Output the (x, y) coordinate of the center of the cell containing the given text.  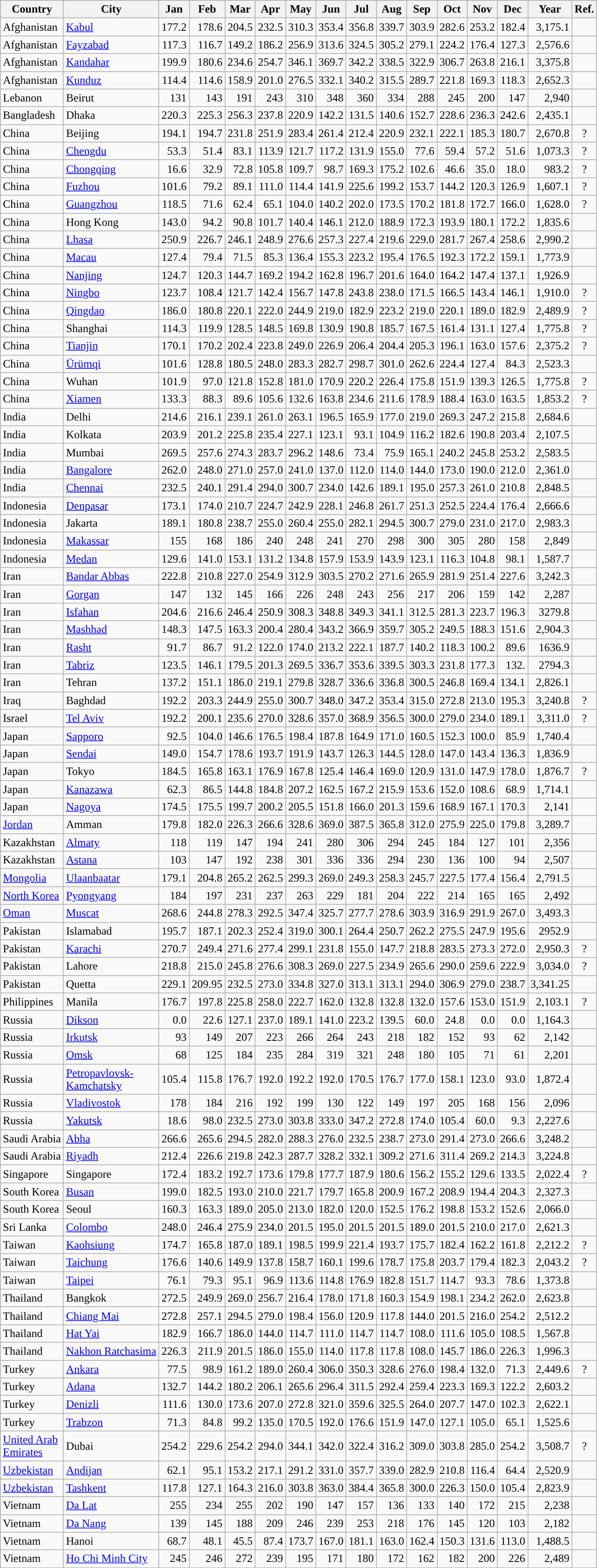
225.0 (482, 825)
154.7 (208, 753)
131.1 (482, 328)
104.8 (482, 559)
Sep (422, 9)
180.1 (482, 222)
179.1 (174, 878)
2,435.1 (550, 115)
100.2 (482, 647)
223.7 (482, 612)
128.0 (422, 753)
356.5 (392, 718)
Abha (111, 1139)
221.7 (301, 1192)
265.2 (240, 878)
231.0 (482, 523)
241.0 (301, 470)
246.1 (240, 240)
321.0 (331, 1405)
159.6 (422, 807)
79.3 (208, 1280)
Taichung (111, 1263)
303.5 (331, 577)
249.4 (208, 949)
279.1 (422, 45)
202.0 (361, 204)
269.2 (482, 1156)
121.8 (240, 381)
Ref. (584, 9)
Chiang Mai (111, 1316)
275.5 (452, 931)
147.8 (331, 293)
207.0 (271, 1405)
328.2 (331, 1156)
139.3 (482, 381)
2,950.3 (550, 949)
Fuzhou (111, 186)
306.7 (452, 62)
195.7 (174, 931)
140.4 (301, 222)
226.6 (208, 1156)
88.3 (208, 399)
199.6 (361, 1263)
114.6 (208, 80)
Jan (174, 9)
254.9 (271, 577)
Tianjin (111, 346)
369.7 (331, 62)
243.8 (361, 293)
105 (452, 1055)
239.1 (240, 417)
165.1 (422, 452)
131.6 (482, 1541)
2,141 (550, 807)
79.4 (208, 258)
73.4 (361, 452)
Ningbo (111, 293)
181.0 (301, 381)
Fayzabad (111, 45)
284 (301, 1055)
76.1 (174, 1280)
167.5 (422, 328)
3279.8 (550, 612)
264.4 (361, 931)
339.5 (392, 665)
Beijing (111, 133)
244.8 (208, 913)
Jul (361, 9)
278.3 (240, 913)
3,493.3 (550, 913)
175.7 (422, 1245)
178.9 (422, 399)
Seoul (111, 1209)
262.2 (422, 931)
1,876.7 (550, 771)
247.2 (482, 417)
161.2 (240, 1369)
53.3 (174, 151)
2,327.3 (550, 1192)
Busan (111, 1192)
202.4 (240, 346)
186 (240, 541)
Colombo (111, 1227)
113.0 (513, 1541)
191 (240, 98)
181.8 (452, 204)
214.3 (513, 1156)
119 (208, 842)
204 (392, 896)
148.3 (174, 630)
Philippines (32, 1002)
Beirut (111, 98)
256.3 (240, 115)
48.1 (208, 1541)
207.2 (301, 789)
18.0 (513, 169)
235.6 (240, 718)
133.5 (513, 1174)
Kolkata (111, 434)
296.4 (331, 1387)
198.5 (301, 1245)
Islamabad (111, 931)
983.2 (550, 169)
271.0 (240, 470)
156 (513, 1103)
178 (174, 1103)
258.6 (513, 240)
182.8 (392, 1280)
162.2 (482, 1245)
149.2 (240, 45)
272 (240, 1559)
2,826.1 (550, 683)
184.8 (271, 789)
100 (482, 860)
127 (482, 842)
146.6 (240, 736)
300.5 (422, 683)
177.4 (482, 878)
117.3 (174, 45)
261.4 (331, 133)
205 (452, 1103)
298 (392, 541)
2,684.6 (550, 417)
142.6 (361, 488)
Karachi (111, 949)
205.0 (271, 1209)
227.0 (240, 577)
221.8 (452, 80)
168.9 (452, 807)
116.7 (208, 45)
Bangladesh (32, 115)
Sendai (111, 753)
108.6 (482, 789)
384.4 (361, 1488)
256.7 (271, 1298)
283.4 (301, 133)
195.4 (392, 258)
274.3 (240, 452)
3,311.0 (550, 718)
153.9 (361, 559)
222.0 (271, 311)
190 (301, 1506)
Petropavlovsk-Kamchatsky (111, 1079)
322.9 (422, 62)
114.8 (331, 1280)
Nov (482, 9)
266 (301, 1037)
2,449.6 (550, 1369)
319 (331, 1055)
145.7 (452, 1351)
148.6 (331, 452)
238 (271, 860)
62.1 (174, 1470)
1636.9 (550, 647)
157 (361, 1506)
3,240.8 (550, 700)
319.0 (301, 931)
Nanjing (111, 275)
143.9 (392, 559)
16.6 (174, 169)
137.8 (271, 1263)
142.2 (331, 115)
May (301, 9)
208.9 (452, 1192)
310 (301, 98)
204.6 (174, 612)
71.5 (240, 258)
3,341.25 (550, 984)
344.1 (301, 1446)
46.6 (452, 169)
Feb (208, 9)
130.9 (331, 328)
94 (513, 860)
171.5 (422, 293)
157.9 (331, 559)
2,576.6 (550, 45)
89.1 (240, 186)
196.3 (513, 612)
206.1 (271, 1387)
1,835.6 (550, 222)
300.1 (331, 931)
164.2 (452, 275)
257.6 (208, 452)
301.0 (392, 364)
226.4 (392, 381)
3,034.0 (550, 966)
248.9 (271, 240)
343.2 (331, 630)
219.1 (271, 683)
156.0 (331, 1316)
178.7 (392, 1263)
86.7 (208, 647)
331.0 (331, 1470)
152 (452, 1037)
348.0 (331, 700)
Qingdao (111, 311)
108.4 (208, 293)
225.6 (361, 186)
137.0 (331, 470)
126.3 (361, 753)
147.9 (482, 771)
305 (452, 541)
Adana (111, 1387)
339.0 (392, 1470)
35.0 (482, 169)
151.7 (422, 1280)
172.4 (174, 1174)
356.8 (361, 27)
152.3 (452, 736)
348.8 (331, 612)
105.6 (271, 399)
342.2 (361, 62)
Makassar (111, 541)
140 (452, 1506)
Oman (32, 913)
Shanghai (111, 328)
Manila (111, 1002)
132.7 (174, 1387)
3,248.2 (550, 1139)
196.7 (361, 275)
312.9 (301, 577)
152.6 (513, 1209)
108.5 (513, 1333)
228.6 (452, 115)
2,238 (550, 1506)
234.2 (482, 1298)
135.0 (271, 1422)
156.4 (513, 878)
Year (550, 9)
68.7 (174, 1541)
Sri Lanka (32, 1227)
113.6 (301, 1280)
325.5 (392, 1405)
300 (422, 541)
164.3 (240, 1488)
2,512.2 (550, 1316)
296.2 (301, 452)
2,823.9 (550, 1488)
3,289.7 (550, 825)
105.8 (271, 169)
2,849 (550, 541)
366.9 (361, 630)
207 (240, 1037)
215.0 (208, 966)
165.9 (361, 417)
235.4 (271, 434)
125.4 (331, 771)
85.9 (513, 736)
57.2 (482, 151)
363.0 (331, 1488)
77.5 (174, 1369)
78.6 (513, 1280)
163.8 (331, 399)
123.5 (174, 665)
101.7 (271, 222)
84.8 (208, 1422)
191.9 (301, 753)
152.5 (392, 1209)
2,623.8 (550, 1298)
169.2 (271, 275)
City (111, 9)
169.4 (482, 683)
93.1 (361, 434)
2,603.2 (550, 1387)
Ulaanbaatar (111, 878)
309.0 (422, 1446)
359.7 (392, 630)
170.1 (174, 346)
3,224.8 (550, 1156)
2,791.5 (550, 878)
215 (513, 1506)
263.8 (482, 62)
256 (392, 594)
162.5 (331, 789)
195.3 (513, 700)
259.6 (482, 966)
Dhaka (111, 115)
247.9 (482, 931)
234.9 (392, 966)
Nagoya (111, 807)
125 (208, 1055)
85.3 (271, 258)
368.9 (361, 718)
Andijan (111, 1470)
Jordan (32, 825)
Trabzon (111, 1422)
130 (331, 1103)
249.0 (301, 346)
131.5 (361, 115)
173.1 (174, 505)
334 (392, 98)
Country (32, 9)
183.2 (208, 1174)
216.4 (301, 1298)
322.4 (361, 1446)
187.1 (208, 931)
217 (422, 594)
Tashkent (111, 1488)
1,773.9 (550, 258)
153.1 (240, 559)
276.5 (301, 80)
142 (513, 594)
2,492 (550, 896)
143.7 (331, 753)
Medan (111, 559)
Vladivostok (111, 1103)
150.3 (452, 1541)
Iraq (32, 700)
141.9 (331, 186)
128.5 (240, 328)
197.8 (208, 1002)
155 (174, 541)
Chengdu (111, 151)
306 (361, 842)
346.1 (301, 62)
283.5 (452, 949)
98.7 (331, 169)
158.7 (301, 1263)
281.3 (452, 612)
147.4 (482, 275)
2,287 (550, 594)
251.4 (482, 577)
127.3 (513, 45)
162.0 (331, 1002)
116.4 (482, 1470)
2,990.2 (550, 240)
1,872.4 (550, 1079)
1,996.3 (550, 1351)
273.3 (482, 949)
213.2 (331, 647)
148.5 (271, 328)
242.9 (301, 505)
235 (271, 1055)
360 (361, 98)
179.4 (482, 1263)
242.3 (271, 1156)
278.6 (392, 913)
225.3 (208, 115)
282.0 (271, 1139)
201.2 (208, 434)
123.0 (482, 1079)
1,926.9 (550, 275)
2,983.3 (550, 523)
182.3 (513, 1263)
240.2 (452, 452)
170.9 (331, 381)
216.6 (208, 612)
North Korea (32, 896)
Hong Kong (111, 222)
270 (361, 541)
181 (361, 896)
167.1 (482, 807)
193.0 (240, 1192)
279.8 (301, 683)
134.8 (301, 559)
2,022.4 (550, 1174)
124.7 (174, 275)
204.5 (240, 27)
32.9 (208, 169)
61 (513, 1055)
220.3 (174, 115)
257.1 (208, 1316)
93.3 (482, 1280)
Omsk (111, 1055)
206.4 (361, 346)
122 (361, 1103)
51.6 (513, 151)
2,227.6 (550, 1121)
Aug (392, 9)
162 (422, 1559)
2,489 (550, 1559)
182.6 (452, 434)
179.7 (331, 1192)
94.2 (208, 222)
Muscat (111, 913)
259.4 (422, 1387)
258.0 (271, 1002)
164.9 (361, 736)
118.5 (174, 204)
152.0 (452, 789)
187.0 (240, 1245)
Baghdad (111, 700)
194.4 (482, 1192)
137.2 (174, 683)
Mumbai (111, 452)
100.0 (482, 736)
2,361.0 (550, 470)
174.7 (174, 1245)
132. (513, 665)
75.9 (392, 452)
195 (301, 1559)
62.4 (240, 204)
205.3 (422, 346)
194.7 (208, 133)
334.8 (301, 984)
2,621.3 (550, 1227)
196.5 (331, 417)
242.6 (513, 115)
160.5 (422, 736)
2,622.1 (550, 1405)
84.3 (513, 364)
149.9 (240, 1263)
62.3 (174, 789)
315.5 (392, 80)
180.5 (240, 364)
83.1 (240, 151)
173.0 (452, 470)
Amman (111, 825)
90.8 (240, 222)
176 (422, 1523)
224.7 (271, 505)
194 (271, 842)
285.0 (482, 1446)
267.0 (513, 913)
Denizli (111, 1405)
249.5 (452, 630)
270.2 (361, 577)
205.5 (301, 807)
153.6 (422, 789)
Taipei (111, 1280)
159.1 (513, 258)
223.8 (271, 346)
Lahore (111, 966)
136.4 (301, 258)
Quetta (111, 984)
2,096 (550, 1103)
199.0 (174, 1192)
192.3 (452, 258)
321 (361, 1055)
347.4 (301, 913)
153.7 (422, 186)
185.3 (482, 133)
114.3 (174, 328)
194.2 (301, 275)
163.5 (513, 399)
97.0 (208, 381)
Kanazawa (111, 789)
175.5 (208, 807)
265.9 (422, 577)
139 (174, 1523)
277.4 (271, 949)
311.5 (361, 1387)
1,910.0 (550, 293)
Irkutsk (111, 1037)
257.0 (271, 470)
299.1 (301, 949)
2,523.3 (550, 364)
152.7 (422, 115)
336.8 (392, 683)
113.9 (271, 151)
232.1 (422, 133)
2,107.5 (550, 434)
166.7 (208, 1333)
1,628.0 (550, 204)
254.7 (271, 62)
Mashhad (111, 630)
325.7 (331, 913)
182.5 (208, 1192)
139.5 (392, 1019)
2,666.6 (550, 505)
200.1 (208, 718)
133.3 (174, 399)
311.4 (452, 1156)
263 (301, 896)
245.7 (422, 878)
292.4 (392, 1387)
3,175.1 (550, 27)
Lebanon (32, 98)
128.8 (208, 364)
132.6 (301, 399)
101.9 (174, 381)
162.4 (422, 1541)
Apr (271, 9)
272.0 (513, 949)
227.4 (361, 240)
118 (174, 842)
194.1 (174, 133)
151.6 (513, 630)
172.7 (482, 204)
2,212.2 (550, 1245)
Hanoi (111, 1541)
187.8 (331, 736)
United ArabEmirates (32, 1446)
Rasht (111, 647)
Da Lat (111, 1506)
198.1 (452, 1298)
229.0 (422, 240)
237.8 (271, 115)
2,489.9 (550, 311)
226.7 (208, 240)
130.0 (208, 1405)
264 (331, 1037)
96.9 (271, 1280)
2,507 (550, 860)
349.3 (361, 612)
98.9 (208, 1369)
249.3 (361, 878)
2,670.8 (550, 133)
72.8 (240, 169)
173.5 (392, 204)
87.4 (271, 1541)
299.3 (301, 878)
Pyongyang (111, 896)
Israel (32, 718)
177.2 (174, 27)
229.1 (174, 984)
Astana (111, 860)
222 (422, 896)
Macau (111, 258)
160.1 (331, 1263)
357.7 (361, 1470)
51.4 (208, 151)
240.1 (208, 488)
252.4 (271, 931)
Riyadh (111, 1156)
227.6 (513, 577)
1,853.2 (550, 399)
306.9 (452, 984)
Jakarta (111, 523)
184.5 (174, 771)
264.0 (422, 1405)
22.6 (208, 1019)
146.4 (361, 771)
196.1 (452, 346)
171 (331, 1559)
116.2 (422, 434)
Xiamen (111, 399)
Guangzhou (111, 204)
333.0 (331, 1121)
192.7 (240, 1174)
2,652.3 (550, 80)
348 (331, 98)
169.8 (301, 328)
79.2 (208, 186)
316.9 (452, 913)
154.9 (422, 1298)
143.0 (174, 222)
91.7 (174, 647)
223.3 (452, 1387)
292.5 (271, 913)
207.7 (452, 1405)
161.8 (513, 1245)
155.2 (452, 1174)
357.0 (331, 718)
3,508.7 (550, 1446)
180.2 (240, 1387)
164.0 (422, 275)
147.5 (208, 630)
336.7 (331, 665)
291.2 (301, 1470)
1,740.4 (550, 736)
251.3 (422, 505)
210.7 (240, 505)
209.95 (208, 984)
219.6 (392, 240)
202 (271, 1506)
359.6 (361, 1405)
186.2 (271, 45)
Tel Aviv (111, 718)
Bandar Abbas (111, 577)
163.1 (240, 771)
211.9 (208, 1351)
172.3 (422, 222)
251.9 (271, 133)
216 (240, 1103)
Almaty (111, 842)
2,375.2 (550, 346)
229.6 (208, 1446)
144.5 (392, 753)
199.2 (392, 186)
303.3 (422, 665)
3,242.3 (550, 577)
1,164.3 (550, 1019)
Ho Chi Minh City (111, 1559)
156.7 (301, 293)
179.5 (240, 665)
188 (240, 1523)
123.7 (174, 293)
1,714.1 (550, 789)
2,904.3 (550, 630)
249.9 (208, 1298)
2,201 (550, 1055)
Dec (513, 9)
1,567.8 (550, 1333)
238.0 (392, 293)
Kunduz (111, 80)
206 (452, 594)
1,073.3 (550, 151)
86.5 (208, 789)
102.3 (513, 1405)
159 (482, 594)
131.9 (361, 151)
133 (422, 1506)
301 (301, 860)
203.3 (208, 700)
226.9 (331, 346)
171.8 (361, 1298)
177.7 (331, 1174)
77.6 (422, 151)
169.0 (392, 771)
1,373.8 (550, 1280)
219.8 (240, 1156)
201.0 (271, 80)
282.1 (361, 523)
158.9 (240, 80)
187.9 (361, 1174)
2794.3 (550, 665)
147.7 (392, 949)
Tehran (111, 683)
62 (513, 1037)
220.2 (361, 381)
120.0 (361, 1209)
99.2 (240, 1422)
234 (208, 1506)
151.1 (208, 683)
269.3 (452, 417)
Yakutsk (111, 1121)
281.7 (452, 240)
288.3 (301, 1139)
166 (271, 594)
230 (422, 860)
204.4 (392, 346)
149.0 (174, 753)
3,375.8 (550, 62)
350.3 (361, 1369)
98.1 (513, 559)
228.1 (331, 505)
262.5 (271, 878)
202.3 (240, 931)
291.9 (482, 913)
109.7 (301, 169)
222.9 (513, 966)
272.5 (174, 1298)
2,848.5 (550, 488)
277.7 (361, 913)
93.0 (513, 1079)
143 (208, 98)
1,836.9 (550, 753)
199.7 (240, 807)
315.0 (422, 700)
Bangalore (111, 470)
167.8 (301, 771)
155.3 (331, 258)
134.1 (513, 683)
200.9 (392, 1192)
327.0 (331, 984)
256.9 (301, 45)
270.7 (174, 949)
Denpasar (111, 505)
Ürümqi (111, 364)
341.1 (392, 612)
137.1 (513, 275)
289.7 (422, 80)
1,488.5 (550, 1541)
287.7 (301, 1156)
Delhi (111, 417)
175.2 (392, 169)
Jun (331, 9)
24.8 (452, 1019)
306.0 (331, 1369)
298.7 (361, 364)
150.0 (482, 1488)
181.1 (361, 1541)
195.6 (513, 931)
282.7 (331, 364)
120 (482, 1523)
158 (513, 541)
152.8 (271, 381)
214 (452, 896)
2,066.0 (550, 1209)
263.1 (301, 417)
221.4 (361, 1245)
158.1 (452, 1079)
283.3 (301, 364)
387.5 (361, 825)
170.3 (513, 807)
9.3 (513, 1121)
224.2 (452, 45)
Dubai (111, 1446)
122.0 (271, 647)
198.8 (452, 1209)
Kandahar (111, 62)
338.5 (392, 62)
2,043.2 (550, 1263)
156.2 (422, 1174)
59.4 (452, 151)
Bangkok (111, 1298)
199 (301, 1103)
288 (422, 98)
342.0 (331, 1446)
200.2 (271, 807)
Kaohsiung (111, 1245)
187.7 (392, 647)
339.7 (392, 27)
204.3 (513, 1192)
142.4 (271, 293)
203.9 (174, 434)
91.2 (240, 647)
68.9 (513, 789)
101 (513, 842)
151.8 (331, 807)
122.2 (513, 1387)
2,583.5 (550, 452)
203.4 (513, 434)
Kabul (111, 27)
161.4 (452, 328)
Wuhan (111, 381)
119.9 (208, 328)
268.6 (174, 913)
201.6 (392, 275)
215.9 (392, 789)
Mongolia (32, 878)
250.7 (392, 931)
200.4 (271, 630)
177.3 (482, 665)
185.7 (392, 328)
369.0 (331, 825)
282.6 (452, 27)
310.3 (301, 27)
282.9 (422, 1470)
2,142 (550, 1037)
324.5 (361, 45)
68 (174, 1055)
162.8 (331, 275)
71 (482, 1055)
Nakhon Ratchasima (111, 1351)
2,520.9 (550, 1470)
231 (240, 896)
267.4 (482, 240)
203.7 (452, 1263)
217.1 (271, 1470)
126.5 (513, 381)
237 (271, 896)
174.5 (174, 807)
316.2 (392, 1446)
173.7 (301, 1541)
204.8 (208, 878)
104.9 (392, 434)
2,940 (550, 98)
132 (208, 594)
144.7 (240, 275)
Tabriz (111, 665)
252.5 (452, 505)
240 (271, 541)
209 (271, 1523)
1,525.6 (550, 1422)
312.5 (422, 612)
353.6 (361, 665)
211.6 (392, 399)
223 (271, 1037)
116.3 (452, 559)
262.6 (422, 364)
Chennai (111, 488)
131.0 (452, 771)
Chongqing (111, 169)
236.3 (482, 115)
Gorgan (111, 594)
190.0 (482, 470)
144.8 (240, 789)
Da Nang (111, 1523)
227.1 (301, 434)
2,182 (550, 1523)
280.4 (301, 630)
Sapporo (111, 736)
18.6 (174, 1121)
336.6 (361, 683)
270.0 (271, 718)
290.0 (452, 966)
312.0 (422, 825)
193.9 (452, 222)
115.8 (208, 1079)
261.7 (392, 505)
1,607.1 (550, 186)
215.8 (513, 417)
Hat Yai (111, 1333)
117.2 (331, 151)
176.2 (422, 1209)
222.8 (174, 577)
2952.9 (550, 931)
131 (174, 98)
166.5 (452, 293)
98.0 (208, 1121)
45.5 (240, 1541)
214.6 (174, 417)
171.0 (392, 736)
136.3 (513, 753)
188.3 (482, 630)
Lhasa (111, 240)
258.3 (392, 878)
253 (361, 1523)
237.0 (271, 1019)
2,356 (550, 842)
222.7 (301, 1002)
126.9 (513, 186)
340.2 (361, 80)
281.9 (452, 577)
180.7 (513, 133)
Dikson (111, 1019)
Isfahan (111, 612)
64.4 (513, 1470)
Oct (452, 9)
131.2 (271, 559)
102.6 (422, 169)
188.4 (452, 399)
71.6 (208, 204)
229 (331, 896)
309.2 (392, 1156)
167.0 (331, 1541)
92.5 (174, 736)
2,103.1 (550, 1002)
153.0 (482, 1002)
1,587.7 (550, 559)
313.6 (331, 45)
188.9 (392, 222)
Tokyo (111, 771)
Mar (240, 9)
283.7 (271, 452)
112.0 (361, 470)
328.7 (331, 683)
Ankara (111, 1369)
